Determine the [x, y] coordinate at the center of the cell enclosing the given text.  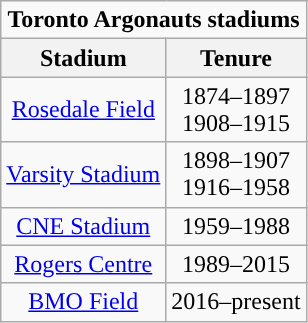
2016–present [236, 302]
CNE Stadium [84, 226]
Rogers Centre [84, 264]
Tenure [236, 58]
Stadium [84, 58]
1898–19071916–1958 [236, 174]
Toronto Argonauts stadiums [154, 20]
1989–2015 [236, 264]
BMO Field [84, 302]
Varsity Stadium [84, 174]
1959–1988 [236, 226]
1874–18971908–1915 [236, 110]
Rosedale Field [84, 110]
